For the text-containing cell, return its midpoint in [x, y] coordinate format. 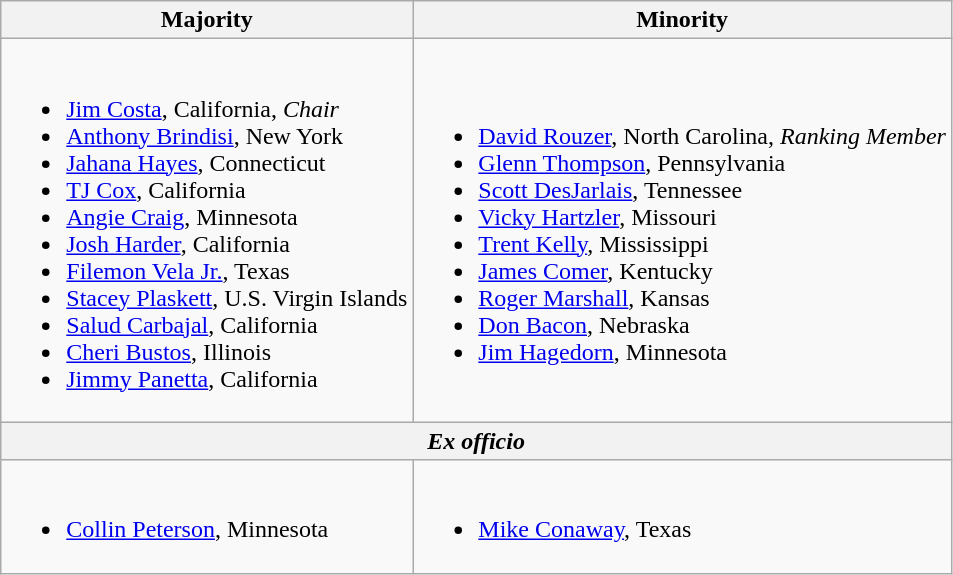
Minority [682, 20]
Ex officio [476, 441]
Majority [207, 20]
Collin Peterson, Minnesota [207, 516]
Mike Conaway, Texas [682, 516]
